From the cell containing the given text, extract its center point as (x, y) coordinate. 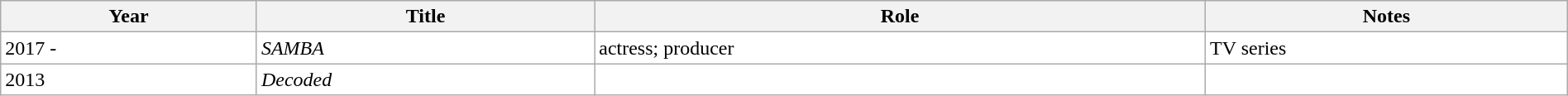
Role (900, 17)
Year (129, 17)
Decoded (425, 79)
2017 - (129, 48)
2013 (129, 79)
Title (425, 17)
actress; producer (900, 48)
SAMBA (425, 48)
Notes (1387, 17)
TV series (1387, 48)
